Return the (x, y) coordinate for the center point of the cell that contains the specified text.  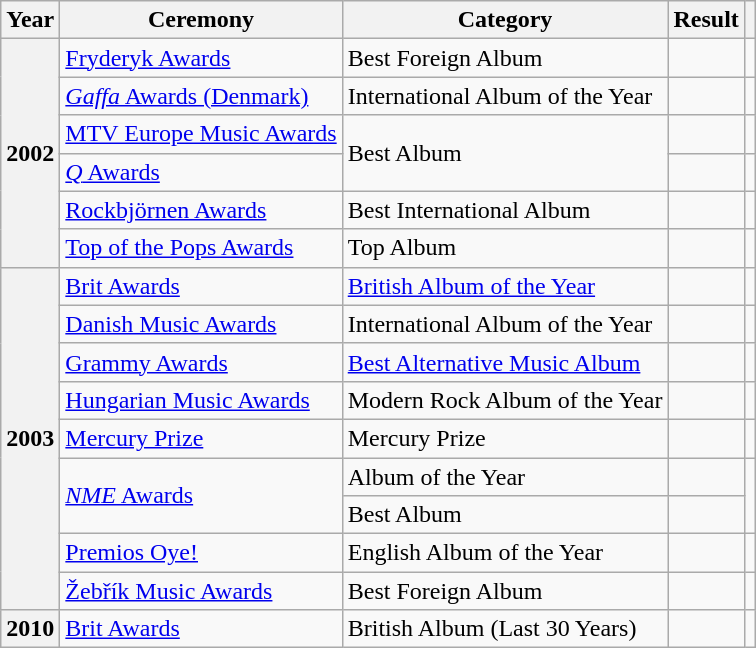
Gaffa Awards (Denmark) (201, 96)
2002 (30, 153)
MTV Europe Music Awards (201, 134)
Album of the Year (505, 477)
Result (706, 20)
Year (30, 20)
Top Album (505, 248)
British Album (Last 30 Years) (505, 629)
Žebřík Music Awards (201, 591)
Premios Oye! (201, 553)
Modern Rock Album of the Year (505, 400)
2010 (30, 629)
2003 (30, 438)
Grammy Awards (201, 362)
Best International Album (505, 210)
Ceremony (201, 20)
Fryderyk Awards (201, 58)
Danish Music Awards (201, 324)
Hungarian Music Awards (201, 400)
Category (505, 20)
Rockbjörnen Awards (201, 210)
Q Awards (201, 172)
Top of the Pops Awards (201, 248)
Best Alternative Music Album (505, 362)
British Album of the Year (505, 286)
NME Awards (201, 496)
English Album of the Year (505, 553)
